Pinpoint the cell where the given text exists, returning its (x, y) midpoint coordinate. 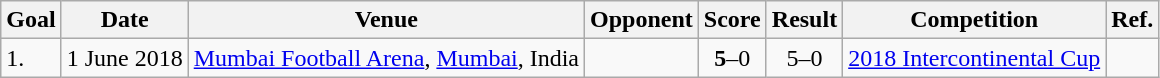
Opponent (642, 20)
Score (732, 20)
Mumbai Football Arena, Mumbai, India (386, 58)
Result (804, 20)
2018 Intercontinental Cup (974, 58)
Ref. (1132, 20)
Date (124, 20)
1. (31, 58)
Competition (974, 20)
Venue (386, 20)
1 June 2018 (124, 58)
Goal (31, 20)
